For the text-containing cell, return its midpoint in [x, y] coordinate format. 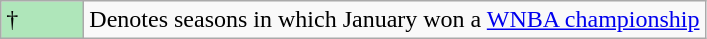
† [42, 20]
Denotes seasons in which January won a WNBA championship [394, 20]
